Capture the cell that displays the provided text and extract its [X, Y] central coordinate. 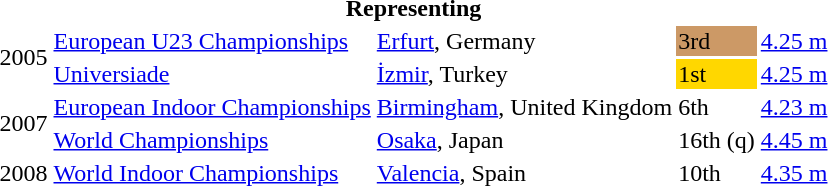
Erfurt, Germany [524, 41]
6th [717, 107]
European Indoor Championships [212, 107]
Osaka, Japan [524, 140]
European U23 Championships [212, 41]
Birmingham, United Kingdom [524, 107]
16th (q) [717, 140]
Universiade [212, 74]
İzmir, Turkey [524, 74]
World Championships [212, 140]
1st [717, 74]
3rd [717, 41]
